Pinpoint the cell where the given text exists, returning its (x, y) midpoint coordinate. 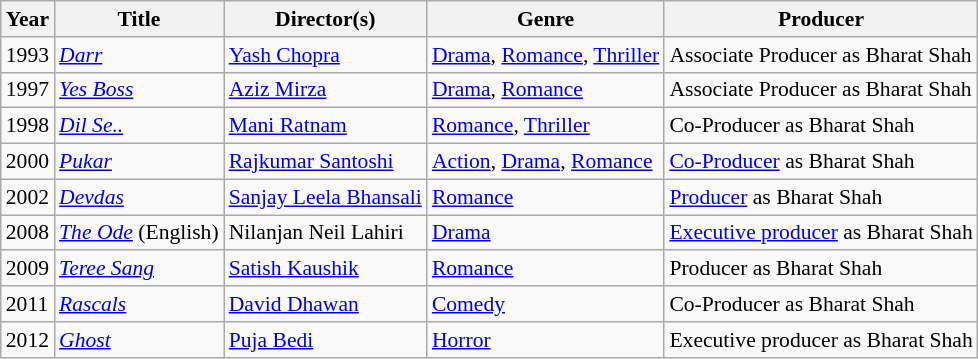
Pukar (139, 162)
Ghost (139, 340)
Teree Sang (139, 269)
Aziz Mirza (326, 90)
Drama (546, 233)
Drama, Romance (546, 90)
Rajkumar Santoshi (326, 162)
2000 (28, 162)
The Ode (English) (139, 233)
1998 (28, 126)
Darr (139, 55)
Horror (546, 340)
2002 (28, 197)
Genre (546, 19)
Rascals (139, 304)
Yes Boss (139, 90)
1993 (28, 55)
2011 (28, 304)
Drama, Romance, Thriller (546, 55)
Mani Ratnam (326, 126)
Year (28, 19)
Director(s) (326, 19)
1997 (28, 90)
Action, Drama, Romance (546, 162)
Title (139, 19)
2009 (28, 269)
Yash Chopra (326, 55)
2008 (28, 233)
Dil Se.. (139, 126)
Nilanjan Neil Lahiri (326, 233)
Producer (820, 19)
Sanjay Leela Bhansali (326, 197)
Devdas (139, 197)
Satish Kaushik (326, 269)
2012 (28, 340)
Puja Bedi (326, 340)
Romance, Thriller (546, 126)
David Dhawan (326, 304)
Comedy (546, 304)
